Detect which cell encompasses the target text, then output its (X, Y) center coordinate. 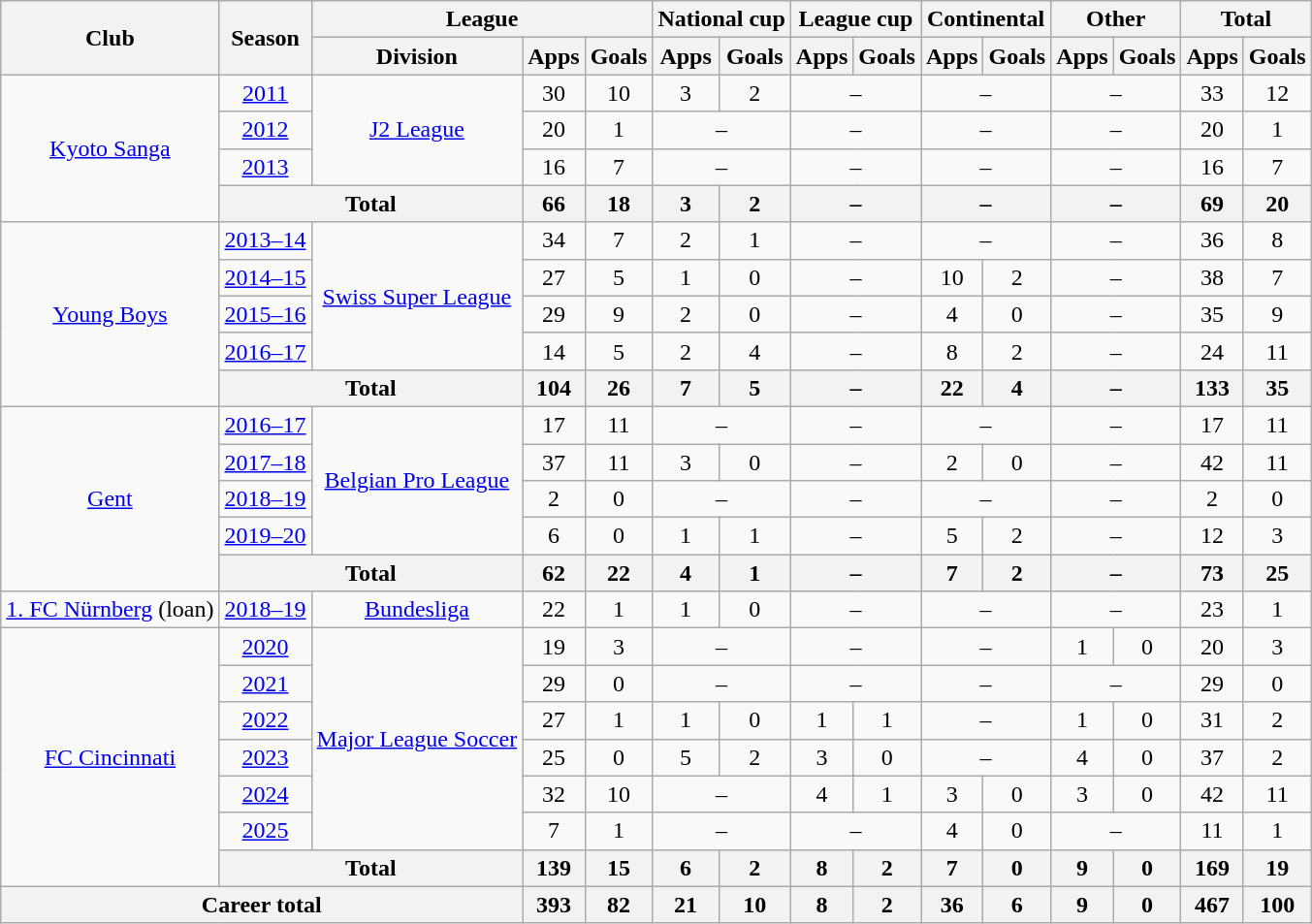
38 (1212, 277)
Division (417, 56)
139 (554, 868)
169 (1212, 868)
82 (619, 905)
Season (266, 38)
2012 (266, 130)
FC Cincinnati (111, 757)
34 (554, 240)
2024 (266, 794)
15 (619, 868)
League (482, 19)
2023 (266, 757)
Belgian Pro League (417, 480)
23 (1212, 610)
33 (1212, 93)
Young Boys (111, 314)
Major League Soccer (417, 739)
24 (1212, 351)
26 (619, 388)
31 (1212, 720)
Club (111, 38)
30 (554, 93)
Swiss Super League (417, 296)
2013–14 (266, 240)
2015–16 (266, 314)
2022 (266, 720)
2017–18 (266, 462)
1. FC Nürnberg (loan) (111, 610)
18 (619, 204)
League cup (855, 19)
66 (554, 204)
2019–20 (266, 536)
Career total (262, 905)
133 (1212, 388)
393 (554, 905)
73 (1212, 573)
100 (1277, 905)
32 (554, 794)
21 (686, 905)
Kyoto Sanga (111, 148)
2014–15 (266, 277)
Gent (111, 498)
467 (1212, 905)
2011 (266, 93)
14 (554, 351)
National cup (721, 19)
62 (554, 573)
2021 (266, 684)
2013 (266, 167)
Other (1116, 19)
Continental (986, 19)
69 (1212, 204)
104 (554, 388)
J2 League (417, 130)
2025 (266, 831)
2020 (266, 647)
Bundesliga (417, 610)
